Capture the cell that displays the provided text and extract its (X, Y) central coordinate. 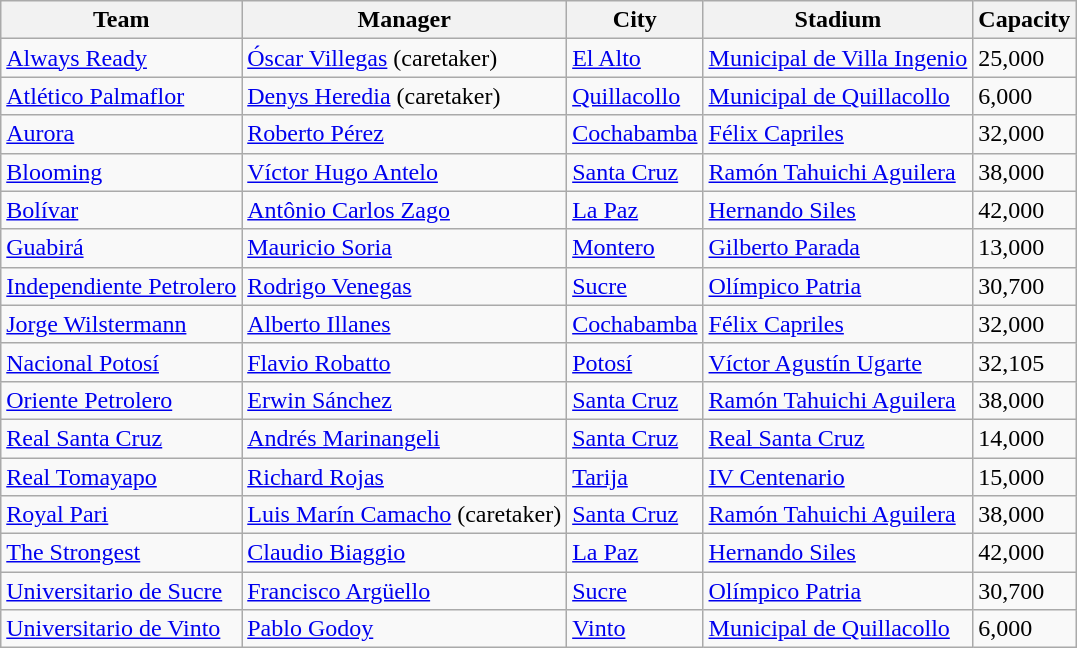
Gilberto Parada (838, 248)
City (635, 20)
Pablo Godoy (404, 629)
Óscar Villegas (caretaker) (404, 58)
Blooming (122, 172)
Universitario de Sucre (122, 591)
Manager (404, 20)
Stadium (838, 20)
Víctor Agustín Ugarte (838, 362)
Guabirá (122, 248)
Vinto (635, 629)
Municipal de Villa Ingenio (838, 58)
Erwin Sánchez (404, 400)
Claudio Biaggio (404, 553)
Antônio Carlos Zago (404, 210)
Royal Pari (122, 515)
32,105 (1024, 362)
Nacional Potosí (122, 362)
Richard Rojas (404, 477)
Aurora (122, 134)
Tarija (635, 477)
Alberto Illanes (404, 324)
Real Tomayapo (122, 477)
Rodrigo Venegas (404, 286)
Independiente Petrolero (122, 286)
15,000 (1024, 477)
25,000 (1024, 58)
Andrés Marinangeli (404, 438)
The Strongest (122, 553)
El Alto (635, 58)
Luis Marín Camacho (caretaker) (404, 515)
Team (122, 20)
13,000 (1024, 248)
Oriente Petrolero (122, 400)
Atlético Palmaflor (122, 96)
Quillacollo (635, 96)
Roberto Pérez (404, 134)
Bolívar (122, 210)
Francisco Argüello (404, 591)
Potosí (635, 362)
Denys Heredia (caretaker) (404, 96)
Montero (635, 248)
Víctor Hugo Antelo (404, 172)
IV Centenario (838, 477)
Flavio Robatto (404, 362)
Universitario de Vinto (122, 629)
14,000 (1024, 438)
Mauricio Soria (404, 248)
Always Ready (122, 58)
Jorge Wilstermann (122, 324)
Capacity (1024, 20)
